Scan for the cell matching the given text and deliver its [X, Y] coordinate at center. 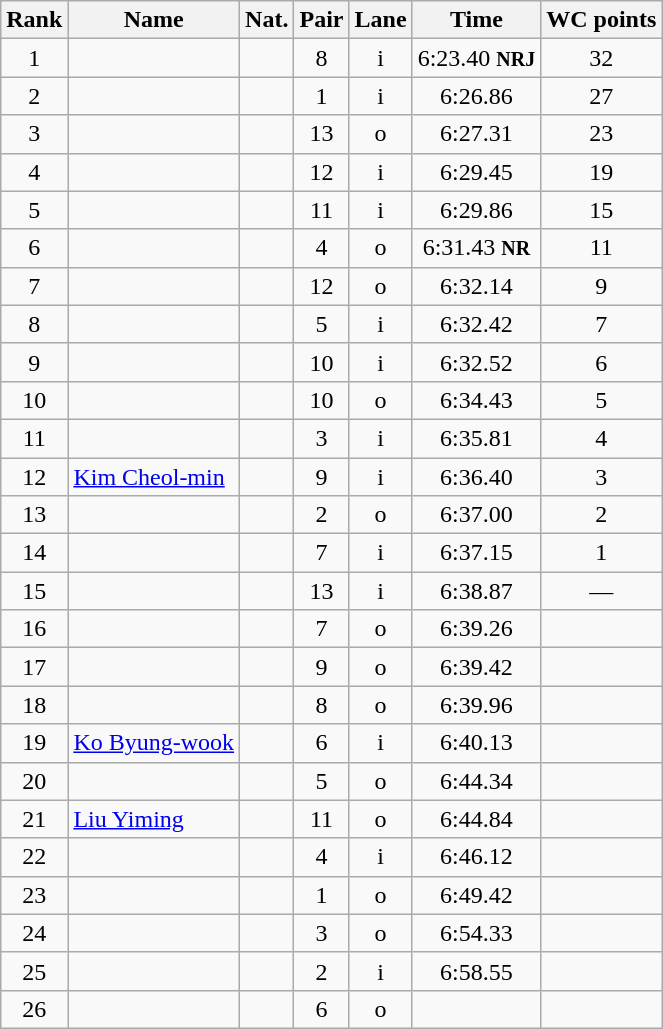
27 [602, 96]
6:36.40 [476, 477]
6:37.15 [476, 553]
26 [34, 1009]
6:37.00 [476, 515]
25 [34, 971]
6:32.14 [476, 286]
Lane [380, 20]
21 [34, 819]
6:58.55 [476, 971]
6:44.34 [476, 781]
6:35.81 [476, 438]
6:46.12 [476, 857]
20 [34, 781]
6:32.42 [476, 324]
6:39.42 [476, 667]
Liu Yiming [154, 819]
6:39.96 [476, 705]
— [602, 591]
Time [476, 20]
6:31.43 NR [476, 248]
6:32.52 [476, 362]
6:49.42 [476, 895]
6:44.84 [476, 819]
Kim Cheol-min [154, 477]
32 [602, 58]
Rank [34, 20]
6:38.87 [476, 591]
6:29.45 [476, 172]
6:26.86 [476, 96]
Nat. [267, 20]
6:29.86 [476, 210]
6:54.33 [476, 933]
6:23.40 NRJ [476, 58]
Name [154, 20]
6:40.13 [476, 743]
16 [34, 629]
24 [34, 933]
18 [34, 705]
14 [34, 553]
Ko Byung-wook [154, 743]
17 [34, 667]
WC points [602, 20]
6:27.31 [476, 134]
6:34.43 [476, 400]
6:39.26 [476, 629]
22 [34, 857]
Pair [322, 20]
